Detect which cell encompasses the target text, then output its [X, Y] center coordinate. 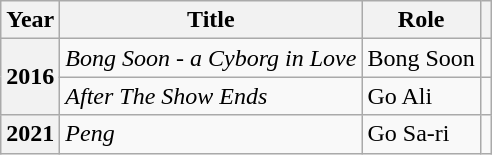
2021 [30, 134]
2016 [30, 77]
Peng [211, 134]
Bong Soon - a Cyborg in Love [211, 58]
Go Sa-ri [421, 134]
After The Show Ends [211, 96]
Title [211, 20]
Bong Soon [421, 58]
Year [30, 20]
Go Ali [421, 96]
Role [421, 20]
